Provide the (X, Y) coordinate of the cell's center where the given text is located.  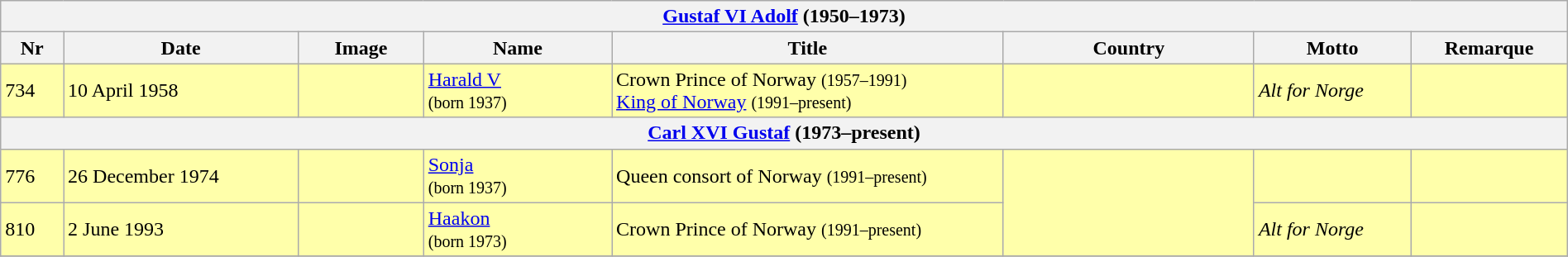
Remarque (1489, 48)
2 June 1993 (181, 230)
Name (518, 48)
Queen consort of Norway (1991–present) (808, 175)
Motto (1331, 48)
Crown Prince of Norway (1991–present) (808, 230)
Harald V(born 1937) (518, 91)
26 December 1974 (181, 175)
734 (32, 91)
10 April 1958 (181, 91)
810 (32, 230)
Country (1128, 48)
Gustaf VI Adolf (1950–1973) (784, 17)
Date (181, 48)
Haakon(born 1973) (518, 230)
Image (361, 48)
776 (32, 175)
Carl XVI Gustaf (1973–present) (784, 133)
Sonja(born 1937) (518, 175)
Title (808, 48)
Crown Prince of Norway (1957–1991)King of Norway (1991–present) (808, 91)
Nr (32, 48)
